From the cell containing the given text, extract its center point as (X, Y) coordinate. 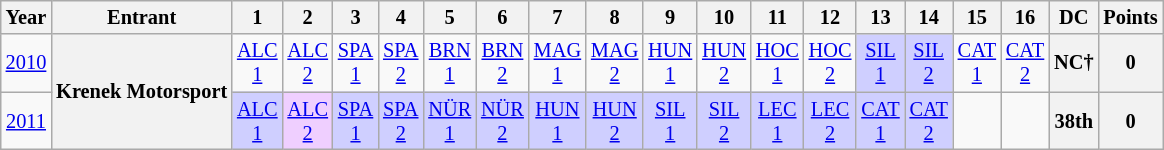
BRN2 (502, 63)
38th (1074, 121)
3 (356, 17)
Year (26, 17)
7 (558, 17)
9 (670, 17)
11 (778, 17)
MAG2 (614, 63)
8 (614, 17)
1 (257, 17)
MAG1 (558, 63)
NC† (1074, 63)
LEC1 (778, 121)
Entrant (142, 17)
HOC1 (778, 63)
14 (929, 17)
NÜR2 (502, 121)
BRN1 (450, 63)
HOC2 (830, 63)
13 (880, 17)
DC (1074, 17)
2011 (26, 121)
NÜR1 (450, 121)
Points (1130, 17)
4 (400, 17)
LEC2 (830, 121)
12 (830, 17)
5 (450, 17)
Krenek Motorsport (142, 92)
6 (502, 17)
10 (724, 17)
2 (307, 17)
15 (977, 17)
2010 (26, 63)
16 (1025, 17)
